Detect which cell encompasses the target text, then output its (X, Y) center coordinate. 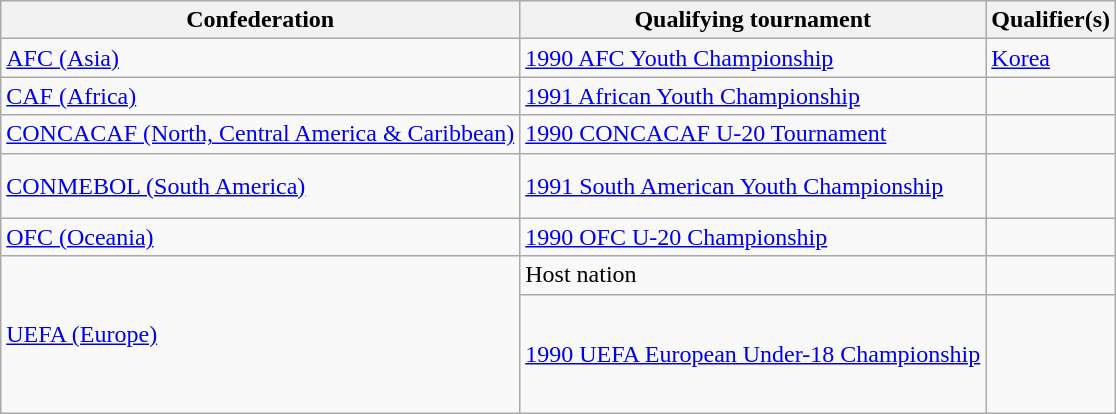
Qualifying tournament (753, 20)
CONMEBOL (South America) (260, 186)
Qualifier(s) (1051, 20)
1990 AFC Youth Championship (753, 58)
OFC (Oceania) (260, 237)
1990 OFC U-20 Championship (753, 237)
CAF (Africa) (260, 96)
AFC (Asia) (260, 58)
CONCACAF (North, Central America & Caribbean) (260, 134)
Confederation (260, 20)
Korea (1051, 58)
1990 CONCACAF U-20 Tournament (753, 134)
1991 African Youth Championship (753, 96)
1991 South American Youth Championship (753, 186)
1990 UEFA European Under-18 Championship (753, 354)
Host nation (753, 275)
UEFA (Europe) (260, 334)
